For the text-containing cell, return its midpoint in (x, y) coordinate format. 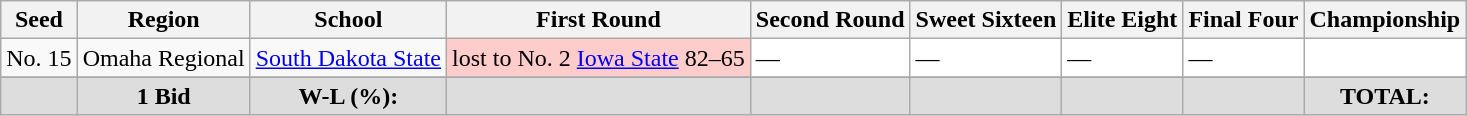
Second Round (830, 20)
School (348, 20)
South Dakota State (348, 58)
Sweet Sixteen (986, 20)
W-L (%): (348, 96)
No. 15 (39, 58)
Championship (1385, 20)
1 Bid (164, 96)
Region (164, 20)
Elite Eight (1122, 20)
Seed (39, 20)
lost to No. 2 Iowa State 82–65 (599, 58)
Final Four (1244, 20)
Omaha Regional (164, 58)
TOTAL: (1385, 96)
First Round (599, 20)
